Search for the cell housing the specified text and yield its (X, Y) center coordinate. 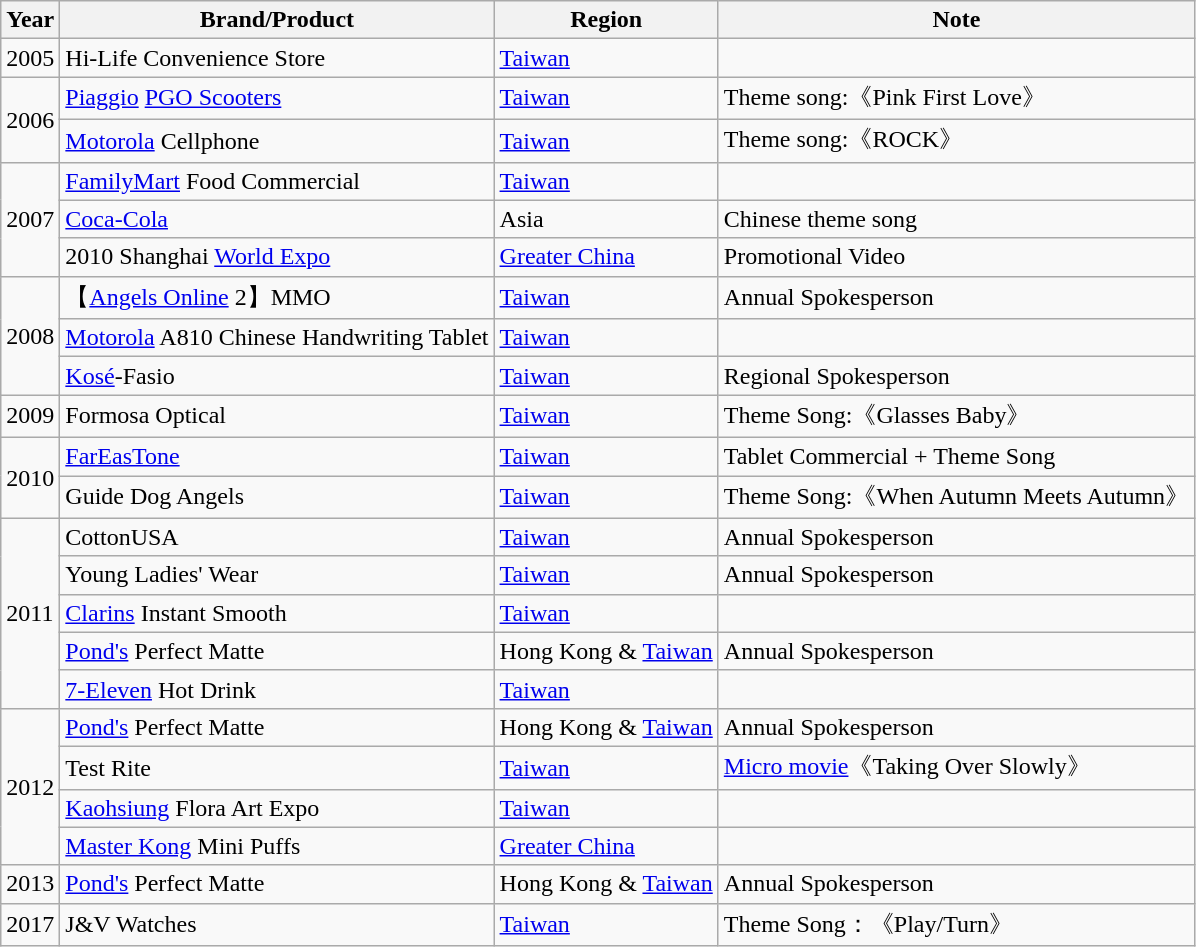
Guide Dog Angels (277, 498)
Coca-Cola (277, 219)
Motorola Cellphone (277, 140)
2010 (30, 478)
Formosa Optical (277, 416)
CottonUSA (277, 537)
2007 (30, 219)
FarEasTone (277, 456)
Theme song:《Pink First Love》 (956, 98)
Young Ladies' Wear (277, 575)
Theme Song：《Play/Turn》 (956, 924)
【Angels Online 2】MMO (277, 298)
Theme Song:《Glasses Baby》 (956, 416)
Region (606, 20)
Year (30, 20)
Test Rite (277, 768)
Theme song:《ROCK》 (956, 140)
J&V Watches (277, 924)
Piaggio PGO Scooters (277, 98)
Kosé-Fasio (277, 376)
Micro movie《Taking Over Slowly》 (956, 768)
2009 (30, 416)
Kaohsiung Flora Art Expo (277, 808)
Master Kong Mini Puffs (277, 846)
2012 (30, 786)
2010 Shanghai World Expo (277, 257)
2006 (30, 120)
Hi-Life Convenience Store (277, 58)
Asia (606, 219)
Brand/Product (277, 20)
Theme Song:《When Autumn Meets Autumn》 (956, 498)
FamilyMart Food Commercial (277, 181)
Regional Spokesperson (956, 376)
Clarins Instant Smooth (277, 613)
2017 (30, 924)
Chinese theme song (956, 219)
Note (956, 20)
Motorola A810 Chinese Handwriting Tablet (277, 338)
2011 (30, 613)
Promotional Video (956, 257)
2013 (30, 884)
2008 (30, 336)
Tablet Commercial + Theme Song (956, 456)
2005 (30, 58)
7-Eleven Hot Drink (277, 689)
